For the text-containing cell, return its midpoint in (x, y) coordinate format. 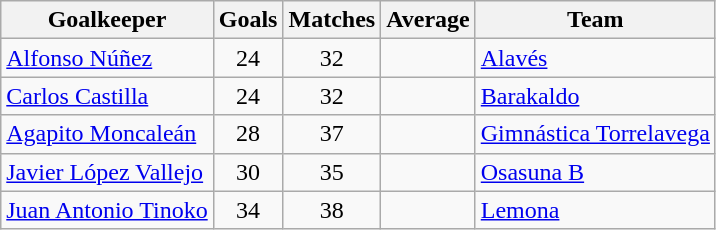
34 (248, 210)
Alfonso Núñez (107, 58)
Carlos Castilla (107, 96)
Goals (248, 20)
Alavés (595, 58)
Average (428, 20)
Matches (332, 20)
Osasuna B (595, 172)
30 (248, 172)
Juan Antonio Tinoko (107, 210)
Team (595, 20)
Agapito Moncaleán (107, 134)
Barakaldo (595, 96)
Javier López Vallejo (107, 172)
35 (332, 172)
Goalkeeper (107, 20)
38 (332, 210)
37 (332, 134)
28 (248, 134)
Gimnástica Torrelavega (595, 134)
Lemona (595, 210)
